For the text-containing cell, return its midpoint in (X, Y) coordinate format. 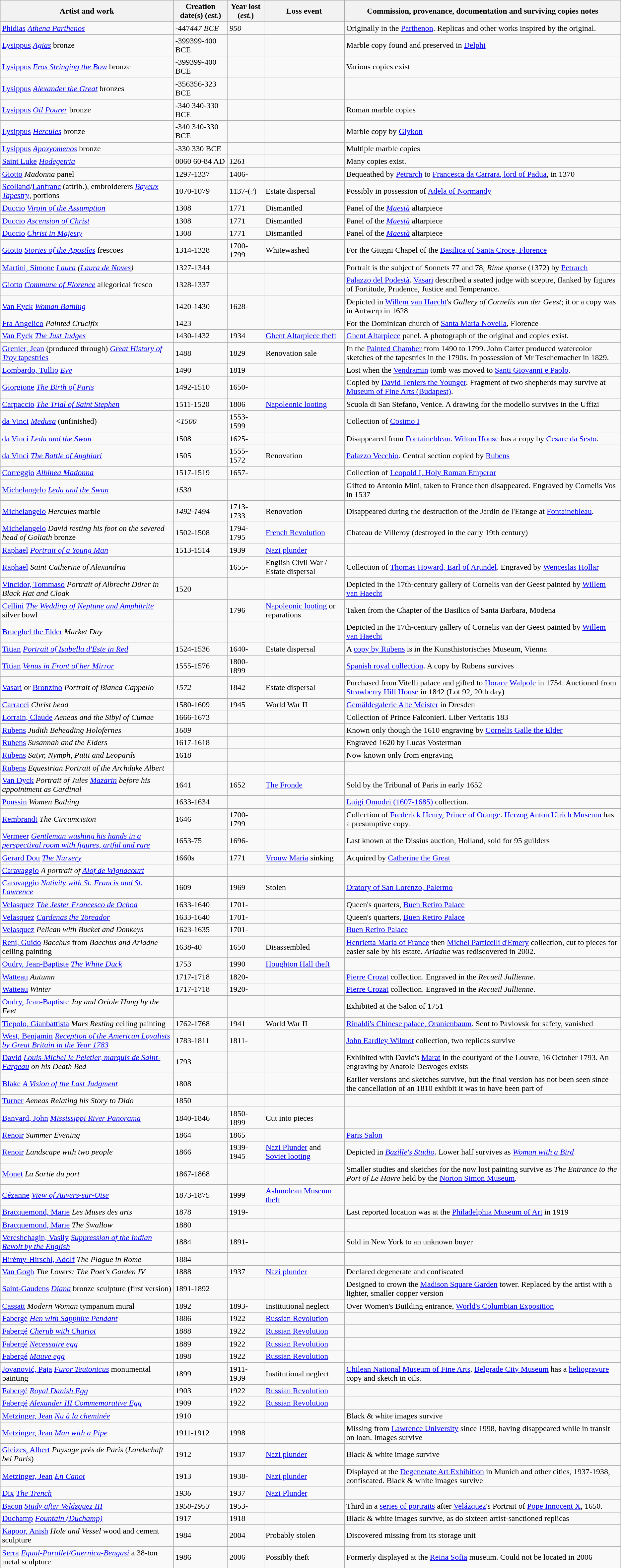
1513-1514 (200, 550)
David Louis-Michel le Peletier, marquis de Saint-Fargeau on his Death Bed (87, 1062)
Cut into pieces (304, 1118)
Declared degenerate and confiscated (482, 1272)
Known only though the 1610 engraving by Cornelis Galle the Elder (482, 730)
Caravaggio A portrait of Alof de Wignacourt (87, 870)
0060 60-84 AD (200, 161)
Marble copy found and preserved in Delphi (482, 45)
Possibly in possession of Adela of Normandy (482, 191)
Bracquemond, Marie The Swallow (87, 1225)
1990 (245, 964)
1865 (245, 1135)
1783-1811 (200, 1040)
Reni, Guido Bacchus from Bacchus and Ariadne ceiling painting (87, 947)
1892 (200, 1306)
Black & white images survive (482, 1416)
Van Dyck Portrait of Jules Mazarin before his appointment as Cardinal (87, 785)
1909 (200, 1403)
Lorrain, Claude Aeneas and the Sibyl of Cumae (87, 717)
Michelangelo Leda and the Swan (87, 489)
Renoir Summer Evening (87, 1135)
1652 (245, 785)
Ashmolean Museum theft (304, 1195)
Copied by David Teniers the Younger. Fragment of two shepherds may survive at Museum of Fine Arts (Budapest). (482, 387)
1653-75 (200, 841)
1646 (200, 819)
1555-1576 (200, 666)
1070-1079 (200, 191)
Carpaccio The Trial of Saint Stephen (87, 404)
Dix The Trench (87, 1493)
Scuola di San Stefano, Venice. A drawing for the modello survives in the Uffizi (482, 404)
Purchased from Vitelli palace and gifted to Horace Walpole in 1754. Auctioned from Strawberry Hill House in 1842 (Lot 92, 20th day) (482, 688)
1903 (200, 1391)
For the Dominican church of Santa Maria Novella, Florence (482, 323)
1945 (245, 705)
Paris Salon (482, 1135)
1917 (200, 1518)
1806 (245, 404)
1891- (245, 1242)
West, Benjamin Reception of the American Loyalists by Great Britain in the Year 1783 (87, 1040)
Velasquez Pelican with Bucket and Donkeys (87, 930)
1829 (245, 353)
1524-1536 (200, 649)
Jovanović, Paja Furor Teutonicus monumental painting (87, 1373)
Collection of Prince Falconieri. Liber Veritatis 183 (482, 717)
Carracci Christ head (87, 705)
Acquired by Catherine the Great (482, 858)
Chateau de Villeroy (destroyed in the early 19th century) (482, 533)
Rubens Susannah and the Elders (87, 742)
Palazzo Vecchio. Central section copied by Rubens (482, 456)
1910 (200, 1416)
1880 (200, 1225)
Phidias Athena Parthenos (87, 28)
1850 (200, 1101)
Fabergé Alexander III Commemorative Egg (87, 1403)
Rubens Equestrian Portrait of the Archduke Albert (87, 768)
For the Giugni Chapel of the Basilica of Santa Croce, Florence (482, 251)
1261 (245, 161)
1650 (245, 947)
1666-1673 (200, 717)
1555-1572 (245, 456)
1508 (200, 438)
Marble copy by Glykon (482, 131)
Sold by the Tribunal of Paris in early 1652 (482, 785)
Raphael Portrait of a Young Man (87, 550)
1618 (200, 755)
Disappeared during the destruction of the Jardin de l'Etange at Fontainebleau. (482, 511)
1314-1328 (200, 251)
Earlier versions and sketches survive, but the final version has not been seen since the cancellation of an 1810 exhibit it was to have been part of (482, 1084)
Lysippus Alexander the Great bronzes (87, 88)
Discovered missing from its storage unit (482, 1535)
Metzinger, Jean En Canot (87, 1476)
1811- (245, 1040)
Watteau Winter (87, 989)
1796 (245, 610)
Van Eyck The Just Judges (87, 336)
Saint Luke Hodegetria (87, 161)
Lysippus Eros Stringing the Bow bronze (87, 67)
Duccio Virgin of the Assumption (87, 208)
Exhibited at the Salon of 1751 (482, 1006)
Bacon Study after Velázquez III (87, 1506)
1530 (200, 489)
Probably stolen (304, 1535)
1999 (245, 1195)
Displayed at the Degenerate Art Exhibition in Munich and other cities, 1937-1938, confiscated. Black & white images survive (482, 1476)
Over Women's Building entrance, World's Columbian Exposition (482, 1306)
Tiepolo, Gianbattista Mars Resting ceiling painting (87, 1024)
A copy by Rubens is in the Kunsthistorisches Museum, Vienna (482, 649)
1864 (200, 1135)
1492-1510 (200, 387)
1912 (200, 1454)
Artist and work (87, 11)
Taken from the Chapter of the Basilica of Santa Barbara, Modena (482, 610)
1893- (245, 1306)
1580-1609 (200, 705)
-330 330 BCE (200, 149)
1939 (245, 550)
1490 (200, 370)
Oratory of San Lorenzo, Palermo (482, 887)
Nazi Plunder and Soviet looting (304, 1152)
1950-1953 (200, 1506)
Depicted in Willem van Haecht's Gallery of Cornelis van der Geest; it or a copy was in Antwerp in 1628 (482, 306)
1986 (200, 1557)
1867-1868 (200, 1174)
1878 (200, 1212)
Loss event (304, 11)
Oudry, Jean-Baptiste The White Duck (87, 964)
1488 (200, 353)
Velasquez The Jester Francesco de Ochoa (87, 905)
Fabergé Necessaire egg (87, 1344)
Houghton Hall theft (304, 964)
Lysippus Agias bronze (87, 45)
Stolen (304, 887)
da Vinci The Battle of Anghiari (87, 456)
Many copies exist. (482, 161)
Sold in New York to an unknown buyer (482, 1242)
Chilean National Museum of Fine Arts. Belgrade City Museum has a heliogravure copy and sketch in oils. (482, 1373)
Year lost (est.) (245, 11)
Metzinger, Jean Nu à la cheminée (87, 1416)
Commission, provenance, documentation and surviving copies notes (482, 11)
1297-1337 (200, 174)
Engraved 1620 by Lucas Vosterman (482, 742)
1137-(?) (245, 191)
Formerly displayed at the Reina Sofia museum. Could not be located in 2006 (482, 1557)
1820- (245, 976)
John Eardley Wilmot collection, two replicas survive (482, 1040)
1886 (200, 1319)
1420-1430 (200, 306)
Duchamp Fountain (Duchamp) (87, 1518)
1633-1634 (200, 802)
1850-1899 (245, 1118)
Vereshchagin, Vasily Suppression of the Indian Revolt by the English (87, 1242)
Giotto Madonna panel (87, 174)
Various copies exist (482, 67)
Titian Portrait of Isabella d'Este in Red (87, 649)
Poussin Women Bathing (87, 802)
Collection of Frederick Henry, Prince of Orange. Herzog Anton Ulrich Museum has a presumptive copy. (482, 819)
1819 (245, 370)
1911-1912 (200, 1433)
Kapoor, Anish Hole and Vessel wood and cement sculpture (87, 1535)
Spanish royal collection. A copy by Rubens survives (482, 666)
1657- (245, 472)
Collection of Cosimo I (482, 421)
1553-1599 (245, 421)
Giotto Stories of the Apostles frescoes (87, 251)
1655- (245, 567)
Gemäldegalerie Alte Meister in Dresden (482, 705)
1327-1344 (200, 268)
Rinaldi's Chinese palace, Oranienbaum. Sent to Pavlovsk for safety, vanished (482, 1024)
Ghent Altarpiece theft (304, 336)
Now known only from engraving (482, 755)
Cézanne View of Auvers-sur-Oise (87, 1195)
1406- (245, 174)
Caravaggio Nativity with St. Francis and St. Lawrence (87, 887)
1920- (245, 989)
Turner Aeneas Relating his Story to Dido (87, 1101)
Giorgione The Birth of Paris (87, 387)
1953- (245, 1506)
1938- (245, 1476)
da Vinci Medusa (unfinished) (87, 421)
Giotto Commune of Florence allegorical fresco (87, 284)
Lombardo, Tullio Eve (87, 370)
Vasari or Bronzino Portrait of Bianca Cappello (87, 688)
Oudry, Jean-Baptiste Jay and Oriole Hung by the Feet (87, 1006)
1840-1846 (200, 1118)
Gifted to Antonio Mini, taken to France then disappeared. Engraved by Cornelis Vos in 1537 (482, 489)
1998 (245, 1433)
1911-1939 (245, 1373)
Watteau Autumn (87, 976)
Palazzo del Podestà. Vasari described a seated judge with sceptre, flanked by figures of Fortitude, Prudence, Justice and Temperance. (482, 284)
Black & white image survive (482, 1454)
1641 (200, 785)
Van Gogh The Lovers: The Poet's Garden IV (87, 1272)
Ghent Altarpiece panel. A photograph of the original and copies exist. (482, 336)
1918 (245, 1518)
Banvard, John Mississippi River Panorama (87, 1118)
Vrouw Maria sinking (304, 858)
Cassatt Modern Woman tympanum mural (87, 1306)
1753 (200, 964)
1520 (200, 589)
1511-1520 (200, 404)
Scolland/Lanfranc (attrib.), embroiderers Bayeux Tapestry, portions (87, 191)
Cellini The Wedding of Neptune and Amphitrite silver bowl (87, 610)
Rubens Satyr, Nymph, Putti and Leopards (87, 755)
Vincidor, Tommaso Portrait of Albrecht Dürer in Black Hat and Cloak (87, 589)
Collection of Leopold I, Holy Roman Emperor (482, 472)
Saint-Gaudens Diana bronze sculpture (first version) (87, 1288)
Duccio Ascension of Christ (87, 220)
Fabergé Royal Danish Egg (87, 1391)
Brueghel the Elder Market Day (87, 632)
Van Eyck Woman Bathing (87, 306)
1505 (200, 456)
Correggio Albinea Madonna (87, 472)
Whitewashed (304, 251)
Black & white images survive, as do sixteen artist-sanctioned replicas (482, 1518)
1808 (200, 1084)
1623-1635 (200, 930)
1969 (245, 887)
Velasquez Cardenas the Toreador (87, 917)
Michelangelo Hercules marble (87, 511)
1939-1945 (245, 1152)
Exhibited with David's Marat in the courtyard of the Louvre, 16 October 1793. An engraving by Anatole Desvoges exists (482, 1062)
1696- (245, 841)
1866 (200, 1152)
Originally in the Parthenon. Replicas and other works inspired by the original. (482, 28)
1328-1337 (200, 284)
Missing from Lawrence University since 1998, having disappeared while in transit on loan. Images survive (482, 1433)
1517-1519 (200, 472)
1617-1618 (200, 742)
1842 (245, 688)
Lysippus Apoxyomenos bronze (87, 149)
Roman marble copies (482, 110)
-356356-323 BCE (200, 88)
1934 (245, 336)
1889 (200, 1344)
Metzinger, Jean Man with a Pipe (87, 1433)
Renovation sale (304, 353)
Luigi Omodei (1607-1685) collection. (482, 802)
1713-1733 (245, 511)
1936 (200, 1493)
Michelangelo David resting his foot on the severed head of Goliath bronze (87, 533)
950 (245, 28)
Blake A Vision of the Last Judgment (87, 1084)
Fabergé Hen with Sapphire Pendant (87, 1319)
1873-1875 (200, 1195)
Smaller studies and sketches for the now lost painting survive as The Entrance to the Port of Le Havre held by the Norton Simon Museum. (482, 1174)
Lost when the Vendramin tomb was moved to Santi Giovanni e Paolo. (482, 370)
1794-1795 (245, 533)
Rubens Judith Beheading Holofernes (87, 730)
Gleizes, Albert Paysage près de Paris (Landschaft bei Paris) (87, 1454)
Raphael Saint Catherine of Alexandria (87, 567)
1625- (245, 438)
Designed to crown the Madison Square Garden tower. Replaced by the artist with a lighter, smaller copper version (482, 1288)
Collection of Thomas Howard, Earl of Arundel. Engraved by Wenceslas Hollar (482, 567)
2004 (245, 1535)
1650- (245, 387)
The Fronde (304, 785)
Monet La Sortie du port (87, 1174)
Disappeared from Fontainebleau. Wilton House has a copy by Cesare da Sesto. (482, 438)
1572- (200, 688)
1913 (200, 1476)
Third in a series of portraits after Velázquez's Portrait of Pope Innocent X, 1650. (482, 1506)
Fra Angelico Painted Crucifix (87, 323)
Portrait is the subject of Sonnets 77 and 78, Rime sparse (1372) by Petrarch (482, 268)
Buen Retiro Palace (482, 930)
Rembrandt The Circumcision (87, 819)
Serra Equal-Parallel/Guernica-Bengasi a 38-ton metal sculpture (87, 1557)
1423 (200, 323)
2006 (245, 1557)
Henrietta Maria of France then Michel Particelli d'Emery collection, cut to pieces for easier sale by his estate. Ariadne was rediscovered in 2002. (482, 947)
Disassembled (304, 947)
1793 (200, 1062)
1430-1432 (200, 336)
1502-1508 (200, 533)
1984 (200, 1535)
Titian Venus in Front of her Mirror (87, 666)
<1500 (200, 421)
Bracquemond, Marie Les Muses des arts (87, 1212)
-447447 BCE (200, 28)
Fabergé Mauve egg (87, 1356)
1638-40 (200, 947)
Hirémy-Hirschl, Adolf The Plague in Rome (87, 1259)
Lysippus Hercules bronze (87, 131)
da Vinci Leda and the Swan (87, 438)
English Civil War / Estate dispersal (304, 567)
Napoleonic looting or reparations (304, 610)
Grenier, Jean (produced through) Great History of Troy tapestries (87, 353)
1941 (245, 1024)
Vermeer Gentleman washing his hands in a perspectival room with figures, artful and rare (87, 841)
Creation date(s) (est.) (200, 11)
1891-1892 (200, 1288)
Lysippus Oil Pourer bronze (87, 110)
1800-1899 (245, 666)
Nazi Plunder (304, 1493)
Last reported location was at the Philadelphia Museum of Art in 1919 (482, 1212)
1898 (200, 1356)
Last known at the Dissius auction, Holland, sold for 95 guilders (482, 841)
Napoleonic looting (304, 404)
Fabergé Cherub with Chariot (87, 1331)
Depicted in Bazille's Studio. Lower half survives as Woman with a Bird (482, 1152)
Multiple marble copies (482, 149)
Martini, Simone Laura (Laura de Noves) (87, 268)
Bequeathed by Petrarch to Francesca da Carrara, lord of Padua, in 1370 (482, 174)
1762-1768 (200, 1024)
1628- (245, 306)
1919- (245, 1212)
1640- (245, 649)
1899 (200, 1373)
Possibly theft (304, 1557)
Duccio Christ in Majesty (87, 233)
French Revolution (304, 533)
Renoir Landscape with two people (87, 1152)
1492-1494 (200, 511)
Gerard Dou The Nursery (87, 858)
1660s (200, 858)
